Search for the cell housing the specified text and yield its (X, Y) center coordinate. 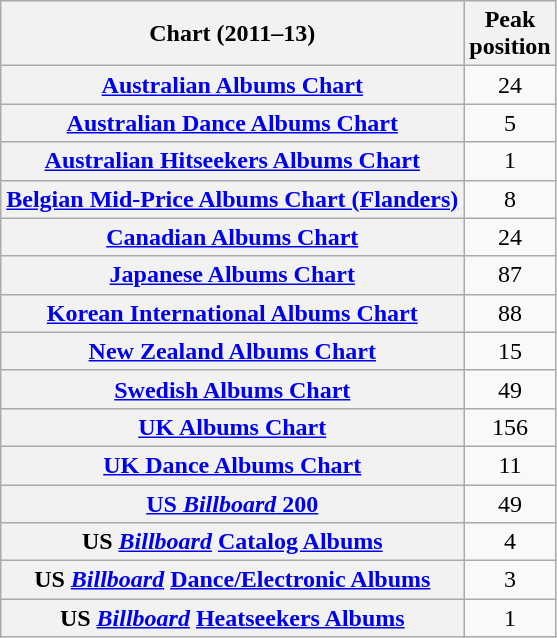
US Billboard Dance/Electronic Albums (232, 580)
88 (510, 313)
4 (510, 542)
87 (510, 275)
11 (510, 465)
UK Dance Albums Chart (232, 465)
Chart (2011–13) (232, 34)
Swedish Albums Chart (232, 389)
15 (510, 351)
US Billboard Heatseekers Albums (232, 618)
US Billboard 200 (232, 503)
Australian Dance Albums Chart (232, 123)
Peakposition (510, 34)
Australian Hitseekers Albums Chart (232, 161)
Japanese Albums Chart (232, 275)
8 (510, 199)
156 (510, 427)
US Billboard Catalog Albums (232, 542)
3 (510, 580)
Belgian Mid-Price Albums Chart (Flanders) (232, 199)
Australian Albums Chart (232, 85)
5 (510, 123)
UK Albums Chart (232, 427)
New Zealand Albums Chart (232, 351)
Canadian Albums Chart (232, 237)
Korean International Albums Chart (232, 313)
